Find where the given text appears and provide that cell's center as (X, Y) coordinate. 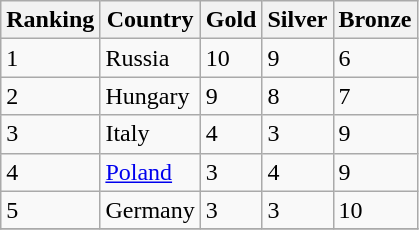
Russia (150, 58)
Bronze (375, 20)
5 (50, 210)
Silver (298, 20)
Germany (150, 210)
2 (50, 96)
Italy (150, 134)
Ranking (50, 20)
7 (375, 96)
Poland (150, 172)
6 (375, 58)
1 (50, 58)
Country (150, 20)
Gold (231, 20)
Hungary (150, 96)
8 (298, 96)
